Detect which cell encompasses the target text, then output its (X, Y) center coordinate. 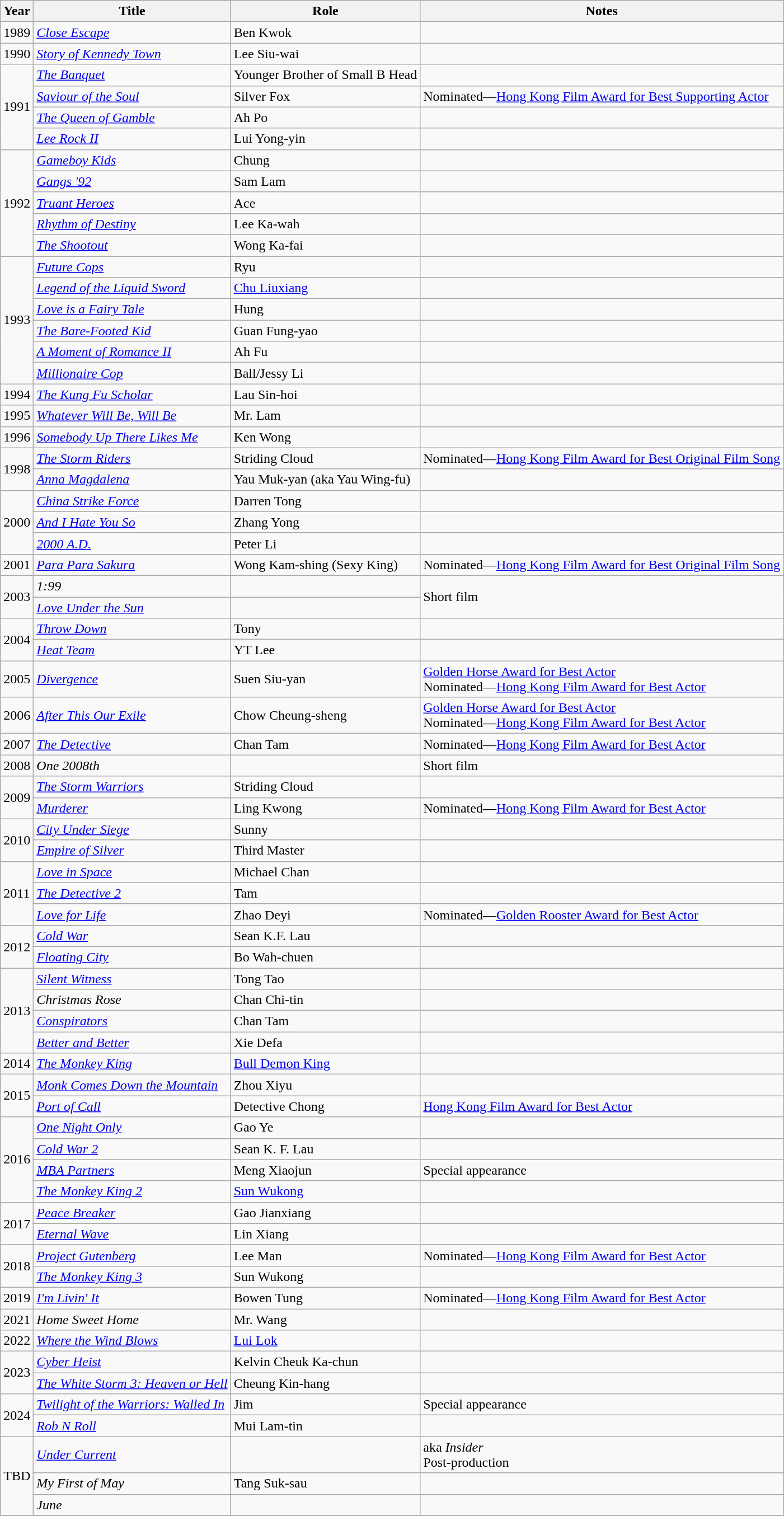
2005 (17, 679)
Somebody Up There Likes Me (132, 437)
Para Para Sakura (132, 565)
Ah Po (326, 118)
2000 (17, 522)
After This Our Exile (132, 715)
Home Sweet Home (132, 1319)
Chu Liuxiang (326, 288)
Meng Xiaojun (326, 1170)
The Monkey King (132, 1064)
Kelvin Cheuk Ka-chun (326, 1362)
1989 (17, 32)
Sean K.F. Lau (326, 936)
1996 (17, 437)
Chung (326, 160)
Gao Jianxiang (326, 1213)
Divergence (132, 679)
The Monkey King 3 (132, 1276)
Love for Life (132, 914)
Murderer (132, 808)
I'm Livin' It (132, 1298)
The Detective (132, 744)
Monk Comes Down the Mountain (132, 1085)
YT Lee (326, 650)
Gangs '92 (132, 181)
Silver Fox (326, 96)
Millionaire Cop (132, 373)
2003 (17, 597)
2017 (17, 1223)
Heat Team (132, 650)
2000 A.D. (132, 543)
Cyber Heist (132, 1362)
Zhou Xiyu (326, 1085)
MBA Partners (132, 1170)
My First of May (132, 1484)
The Monkey King 2 (132, 1191)
Third Master (326, 851)
The Bare-Footed Kid (132, 331)
One 2008th (132, 766)
Darren Tong (326, 501)
1995 (17, 416)
Rhythm of Destiny (132, 224)
Ace (326, 203)
Peace Breaker (132, 1213)
Better and Better (132, 1043)
Cheung Kin-hang (326, 1383)
Tam (326, 893)
City Under Siege (132, 829)
The Shootout (132, 245)
Silent Witness (132, 979)
Conspirators (132, 1021)
1998 (17, 469)
Suen Siu-yan (326, 679)
Floating City (132, 957)
Bull Demon King (326, 1064)
The Banquet (132, 75)
Gao Ye (326, 1128)
Ah Fu (326, 352)
Detective Chong (326, 1106)
Lee Siu-wai (326, 54)
Love is a Fairy Tale (132, 309)
Eternal Wave (132, 1234)
Zhang Yong (326, 522)
Tony (326, 629)
2018 (17, 1266)
Ben Kwok (326, 32)
2009 (17, 797)
Lau Sin-hoi (326, 395)
The Kung Fu Scholar (132, 395)
2022 (17, 1341)
Lin Xiang (326, 1234)
One Night Only (132, 1128)
1990 (17, 54)
Michael Chan (326, 872)
Ball/Jessy Li (326, 373)
2024 (17, 1415)
2011 (17, 893)
Lee Rock II (132, 139)
2019 (17, 1298)
Lee Man (326, 1255)
1994 (17, 395)
Tong Tao (326, 979)
1992 (17, 203)
Zhao Deyi (326, 914)
Hong Kong Film Award for Best Actor (602, 1106)
Nominated—Golden Rooster Award for Best Actor (602, 914)
Lui Yong-yin (326, 139)
Ling Kwong (326, 808)
2015 (17, 1096)
Close Escape (132, 32)
2013 (17, 1011)
Sean K. F. Lau (326, 1149)
Project Gutenberg (132, 1255)
1993 (17, 320)
Lui Lok (326, 1341)
Mui Lam-tin (326, 1426)
Wong Kam-shing (Sexy King) (326, 565)
2010 (17, 840)
Whatever Will Be, Will Be (132, 416)
Under Current (132, 1455)
2014 (17, 1064)
Mr. Lam (326, 416)
Lee Ka-wah (326, 224)
Bo Wah-chuen (326, 957)
Chan Chi-tin (326, 1000)
2023 (17, 1373)
2006 (17, 715)
1:99 (132, 586)
Mr. Wang (326, 1319)
1991 (17, 107)
June (132, 1505)
Year (17, 11)
Wong Ka-fai (326, 245)
Jim (326, 1405)
Twilight of the Warriors: Walled In (132, 1405)
2007 (17, 744)
Throw Down (132, 629)
TBD (17, 1476)
aka InsiderPost-production (602, 1455)
Sunny (326, 829)
Peter Li (326, 543)
Hung (326, 309)
Notes (602, 11)
Rob N Roll (132, 1426)
The Queen of Gamble (132, 118)
China Strike Force (132, 501)
Gameboy Kids (132, 160)
Guan Fung-yao (326, 331)
2001 (17, 565)
Nominated—Hong Kong Film Award for Best Supporting Actor (602, 96)
Legend of the Liquid Sword (132, 288)
And I Hate You So (132, 522)
Role (326, 11)
Bowen Tung (326, 1298)
Empire of Silver (132, 851)
Future Cops (132, 267)
The Storm Riders (132, 458)
Love Under the Sun (132, 607)
Truant Heroes (132, 203)
Sam Lam (326, 181)
The Storm Warriors (132, 787)
Chow Cheung-sheng (326, 715)
Cold War 2 (132, 1149)
Xie Defa (326, 1043)
Yau Muk-yan (aka Yau Wing-fu) (326, 480)
Story of Kennedy Town (132, 54)
2008 (17, 766)
Tang Suk-sau (326, 1484)
The White Storm 3: Heaven or Hell (132, 1383)
The Detective 2 (132, 893)
2004 (17, 640)
Where the Wind Blows (132, 1341)
Port of Call (132, 1106)
Title (132, 11)
Ken Wong (326, 437)
2012 (17, 946)
Ryu (326, 267)
A Moment of Romance II (132, 352)
2016 (17, 1160)
2021 (17, 1319)
Love in Space (132, 872)
Saviour of the Soul (132, 96)
Younger Brother of Small B Head (326, 75)
Cold War (132, 936)
Anna Magdalena (132, 480)
Christmas Rose (132, 1000)
